Extract the [x, y] coordinate from the center of the cell holding the provided text.  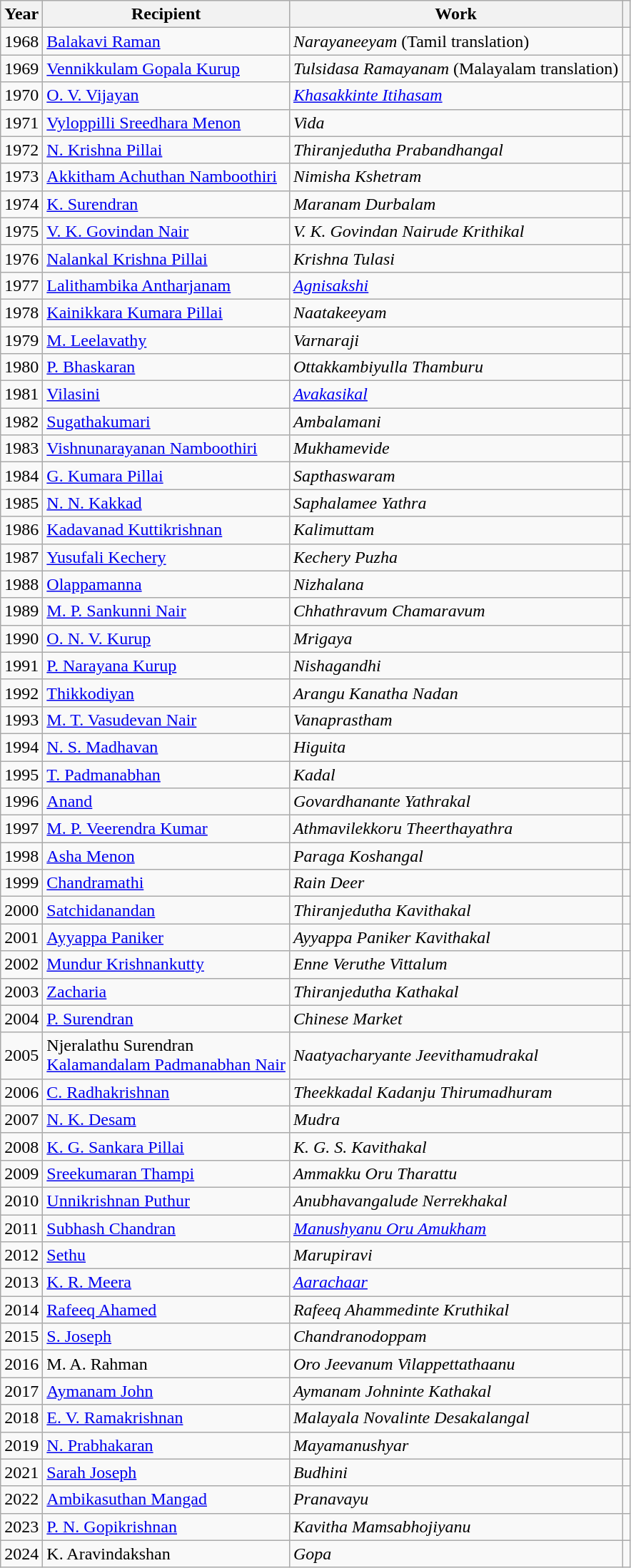
N. S. Madhavan [166, 747]
Mukhamevide [455, 449]
Paraga Koshangal [455, 856]
Marupiravi [455, 1256]
1989 [21, 611]
Saphalamee Yathra [455, 503]
Narayaneeyam (Tamil translation) [455, 41]
1996 [21, 802]
Ayyappa Paniker [166, 937]
1983 [21, 449]
Olappamanna [166, 584]
S. Joseph [166, 1337]
Chhathravum Chamaravum [455, 611]
Work [455, 14]
2017 [21, 1391]
Aymanam Johninte Kathakal [455, 1391]
K. Surendran [166, 204]
1968 [21, 41]
1969 [21, 68]
2000 [21, 910]
1978 [21, 312]
1979 [21, 340]
Kainikkara Kumara Pillai [166, 312]
Vida [455, 123]
Sethu [166, 1256]
N. Prabhakaran [166, 1445]
1974 [21, 204]
N. Krishna Pillai [166, 150]
Athmavilekkoru Theerthayathra [455, 829]
Kavitha Mamsabhojiyanu [455, 1527]
Vanaprastham [455, 720]
Year [21, 14]
M. P. Veerendra Kumar [166, 829]
V. K. Govindan Nairude Krithikal [455, 231]
Akkitham Achuthan Namboothiri [166, 177]
Thiranjedutha Kathakal [455, 992]
2024 [21, 1554]
Sreekumaran Thampi [166, 1174]
Balakavi Raman [166, 41]
Mundur Krishnankutty [166, 964]
2009 [21, 1174]
Kadal [455, 774]
2006 [21, 1092]
2011 [21, 1228]
Vennikkulam Gopala Kurup [166, 68]
Anand [166, 802]
1998 [21, 856]
Nizhalana [455, 584]
G. Kumara Pillai [166, 476]
Kechery Puzha [455, 557]
1990 [21, 638]
M. Leelavathy [166, 340]
2019 [21, 1445]
1995 [21, 774]
Khasakkinte Itihasam [455, 96]
2014 [21, 1310]
K. G. Sankara Pillai [166, 1146]
2007 [21, 1119]
1977 [21, 285]
Malayala Novalinte Desakalangal [455, 1418]
N. K. Desam [166, 1119]
2013 [21, 1283]
1988 [21, 584]
Maranam Durbalam [455, 204]
Krishna Tulasi [455, 258]
Naatakeeyam [455, 312]
Chinese Market [455, 1019]
Vilasini [166, 394]
2008 [21, 1146]
1984 [21, 476]
2012 [21, 1256]
2002 [21, 964]
Lalithambika Antharjanam [166, 285]
Rain Deer [455, 883]
1971 [21, 123]
2018 [21, 1418]
2004 [21, 1019]
Thiranjedutha Kavithakal [455, 910]
Chandramathi [166, 883]
Govardhanante Yathrakal [455, 802]
Thikkodiyan [166, 693]
Ammakku Oru Tharattu [455, 1174]
Mudra [455, 1119]
1976 [21, 258]
Aymanam John [166, 1391]
Kalimuttam [455, 530]
1994 [21, 747]
O. V. Vijayan [166, 96]
P. N. Gopikrishnan [166, 1527]
Chandranodoppam [455, 1337]
M. A. Rahman [166, 1364]
Asha Menon [166, 856]
Nalankal Krishna Pillai [166, 258]
Gopa [455, 1554]
M. T. Vasudevan Nair [166, 720]
Nishagandhi [455, 666]
O. N. V. Kurup [166, 638]
2005 [21, 1056]
Mrigaya [455, 638]
Sapthaswaram [455, 476]
2022 [21, 1500]
Yusufali Kechery [166, 557]
Zacharia [166, 992]
Kadavanad Kuttikrishnan [166, 530]
2001 [21, 937]
Avakasikal [455, 394]
K. Aravindakshan [166, 1554]
Ambalamani [455, 422]
Agnisakshi [455, 285]
Nimisha Kshetram [455, 177]
2003 [21, 992]
Thiranjedutha Prabandhangal [455, 150]
Mayamanushyar [455, 1445]
2016 [21, 1364]
Subhash Chandran [166, 1228]
E. V. Ramakrishnan [166, 1418]
K. R. Meera [166, 1283]
Varnaraji [455, 340]
1982 [21, 422]
1972 [21, 150]
Ottakkambiyulla Thamburu [455, 367]
Enne Veruthe Vittalum [455, 964]
Budhini [455, 1472]
Pranavayu [455, 1500]
Satchidanandan [166, 910]
1981 [21, 394]
1999 [21, 883]
Manushyanu Oru Amukham [455, 1228]
2021 [21, 1472]
C. Radhakrishnan [166, 1092]
T. Padmanabhan [166, 774]
Recipient [166, 14]
Vyloppilli Sreedhara Menon [166, 123]
2023 [21, 1527]
Unnikrishnan Puthur [166, 1201]
1975 [21, 231]
1987 [21, 557]
P. Surendran [166, 1019]
1991 [21, 666]
Aarachaar [455, 1283]
Anubhavangalude Nerrekhakal [455, 1201]
Naatyacharyante Jeevithamudrakal [455, 1056]
Higuita [455, 747]
Rafeeq Ahammedinte Kruthikal [455, 1310]
Vishnunarayanan Namboothiri [166, 449]
Njeralathu SurendranKalamandalam Padmanabhan Nair [166, 1056]
P. Narayana Kurup [166, 666]
Theekkadal Kadanju Thirumadhuram [455, 1092]
1985 [21, 503]
Arangu Kanatha Nadan [455, 693]
Tulsidasa Ramayanam (Malayalam translation) [455, 68]
Ayyappa Paniker Kavithakal [455, 937]
M. P. Sankunni Nair [166, 611]
1973 [21, 177]
1986 [21, 530]
1997 [21, 829]
P. Bhaskaran [166, 367]
2015 [21, 1337]
V. K. Govindan Nair [166, 231]
Rafeeq Ahamed [166, 1310]
1992 [21, 693]
2010 [21, 1201]
1993 [21, 720]
N. N. Kakkad [166, 503]
Oro Jeevanum Vilappettathaanu [455, 1364]
Ambikasuthan Mangad [166, 1500]
Sugathakumari [166, 422]
1980 [21, 367]
K. G. S. Kavithakal [455, 1146]
Sarah Joseph [166, 1472]
1970 [21, 96]
